Return the (X, Y) coordinate for the center point of the cell that contains the specified text.  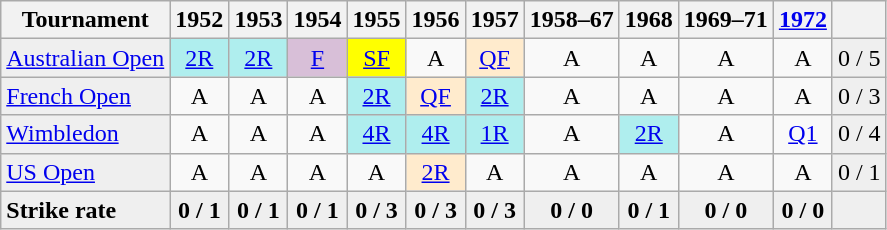
0 / 4 (859, 134)
1954 (318, 20)
SF (376, 58)
Strike rate (86, 210)
0 / 5 (859, 58)
US Open (86, 172)
1957 (494, 20)
1968 (648, 20)
1952 (200, 20)
1953 (258, 20)
1958–67 (572, 20)
Wimbledon (86, 134)
Q1 (802, 134)
Australian Open (86, 58)
1969–71 (726, 20)
1955 (376, 20)
1956 (436, 20)
Tournament (86, 20)
1972 (802, 20)
F (318, 58)
1R (494, 134)
French Open (86, 96)
